Return [X, Y] of the center of cell containing provided text 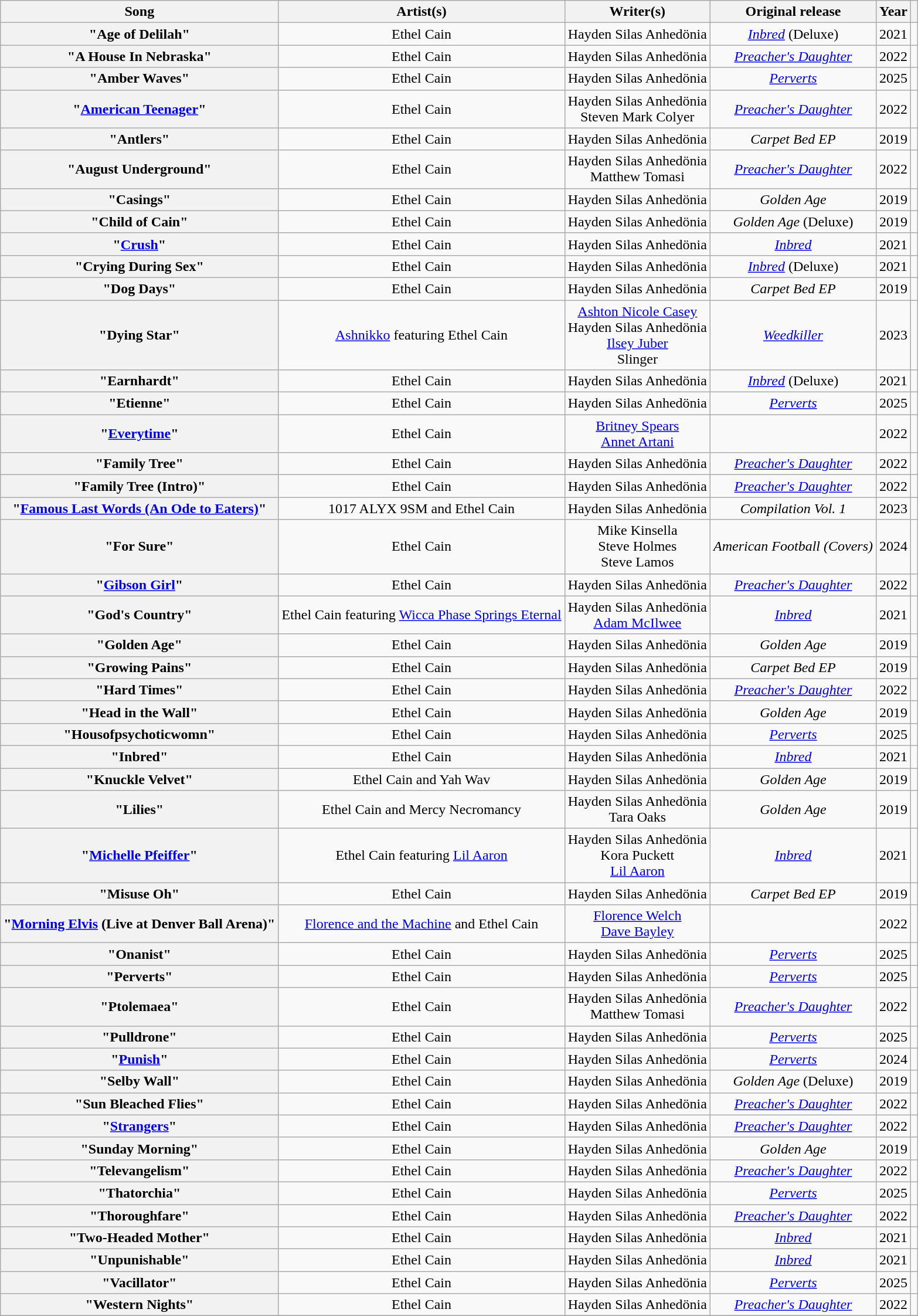
"Sun Bleached Flies" [140, 1104]
Ashton Nicole Casey Hayden Silas Anhedönia Ilsey Juber Slinger [637, 335]
Hayden Silas Anhedönia Adam McIlwee [637, 615]
"Inbred" [140, 757]
Artist(s) [421, 12]
Compilation Vol. 1 [793, 508]
Ashnikko featuring Ethel Cain [421, 335]
"Michelle Pfeiffer" [140, 856]
"Perverts" [140, 976]
Mike Kinsella Steve Holmes Steve Lamos [637, 547]
"God's Country" [140, 615]
"A House In Nebraska" [140, 56]
Weedkiller [793, 335]
"Earnhardt" [140, 381]
Song [140, 12]
"American Teenager" [140, 109]
Florence and the Machine and Ethel Cain [421, 924]
"Dog Days" [140, 289]
"Gibson Girl" [140, 585]
"Misuse Oh" [140, 894]
"Sunday Morning" [140, 1148]
Britney Spears Annet Artani [637, 434]
"Western Nights" [140, 1305]
"Thatorchia" [140, 1193]
"Famous Last Words (An Ode to Eaters)" [140, 508]
Ethel Cain featuring Lil Aaron [421, 856]
"Strangers" [140, 1126]
"Televangelism" [140, 1171]
"Dying Star" [140, 335]
"Golden Age" [140, 645]
"Vacillator" [140, 1283]
"Everytime" [140, 434]
"Etienne" [140, 403]
"Age of Delilah" [140, 34]
"Onanist" [140, 954]
"For Sure" [140, 547]
Florence Welch Dave Bayley [637, 924]
"Lilies" [140, 809]
"Knuckle Velvet" [140, 779]
"Family Tree" [140, 464]
"Unpunishable" [140, 1260]
Hayden Silas Anhedönia Tara Oaks [637, 809]
"Crying During Sex" [140, 266]
"Child of Cain" [140, 222]
American Football (Covers) [793, 547]
Ethel Cain and Mercy Necromancy [421, 809]
Writer(s) [637, 12]
Year [893, 12]
"Growing Pains" [140, 667]
"August Underground" [140, 169]
"Family Tree (Intro)" [140, 486]
1017 ALYX 9SM and Ethel Cain [421, 508]
Ethel Cain and Yah Wav [421, 779]
"Selby Wall" [140, 1081]
"Head in the Wall" [140, 712]
"Antlers" [140, 139]
"Pulldrone" [140, 1037]
Hayden Silas Anhedönia Steven Mark Colyer [637, 109]
"Two-Headed Mother" [140, 1238]
"Hard Times" [140, 690]
"Punish" [140, 1059]
Hayden Silas Anhedönia Kora Puckett Lil Aaron [637, 856]
"Thoroughfare" [140, 1216]
Ethel Cain featuring Wicca Phase Springs Eternal [421, 615]
"Casings" [140, 199]
"Housofpsychoticwomn" [140, 734]
"Amber Waves" [140, 79]
Original release [793, 12]
"Crush" [140, 244]
"Morning Elvis (Live at Denver Ball Arena)" [140, 924]
"Ptolemaea" [140, 1006]
